Capture the cell that displays the provided text and extract its [x, y] central coordinate. 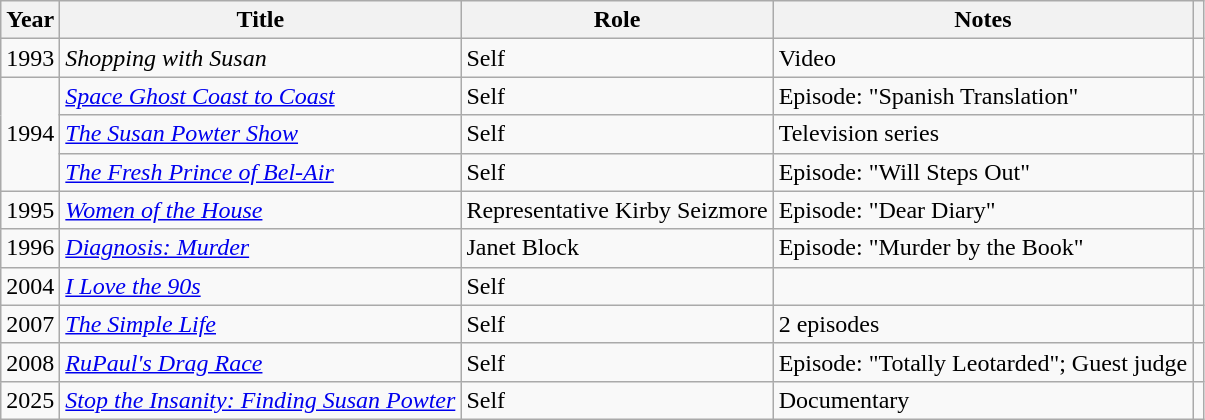
Video [983, 58]
2008 [30, 362]
1994 [30, 134]
Year [30, 20]
Role [617, 20]
Episode: "Will Steps Out" [983, 172]
I Love the 90s [260, 286]
2007 [30, 324]
The Susan Powter Show [260, 134]
Episode: "Spanish Translation" [983, 96]
Documentary [983, 400]
The Simple Life [260, 324]
Women of the House [260, 210]
Episode: "Totally Leotarded"; Guest judge [983, 362]
Representative Kirby Seizmore [617, 210]
Diagnosis: Murder [260, 248]
Stop the Insanity: Finding Susan Powter [260, 400]
2 episodes [983, 324]
RuPaul's Drag Race [260, 362]
Title [260, 20]
1996 [30, 248]
Janet Block [617, 248]
1993 [30, 58]
2025 [30, 400]
Episode: "Murder by the Book" [983, 248]
2004 [30, 286]
Space Ghost Coast to Coast [260, 96]
Episode: "Dear Diary" [983, 210]
Shopping with Susan [260, 58]
Television series [983, 134]
The Fresh Prince of Bel-Air [260, 172]
Notes [983, 20]
1995 [30, 210]
